Identify which cell holds the provided text, then report its [x, y] central coordinate. 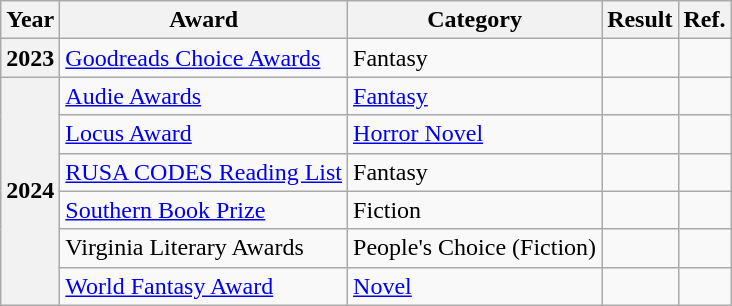
Result [640, 20]
Fiction [475, 210]
Category [475, 20]
Southern Book Prize [204, 210]
Horror Novel [475, 134]
RUSA CODES Reading List [204, 172]
World Fantasy Award [204, 286]
Year [30, 20]
2024 [30, 191]
Virginia Literary Awards [204, 248]
Audie Awards [204, 96]
Goodreads Choice Awards [204, 58]
Novel [475, 286]
Locus Award [204, 134]
Ref. [704, 20]
People's Choice (Fiction) [475, 248]
Award [204, 20]
2023 [30, 58]
